From the cell containing the given text, extract its center point as [X, Y] coordinate. 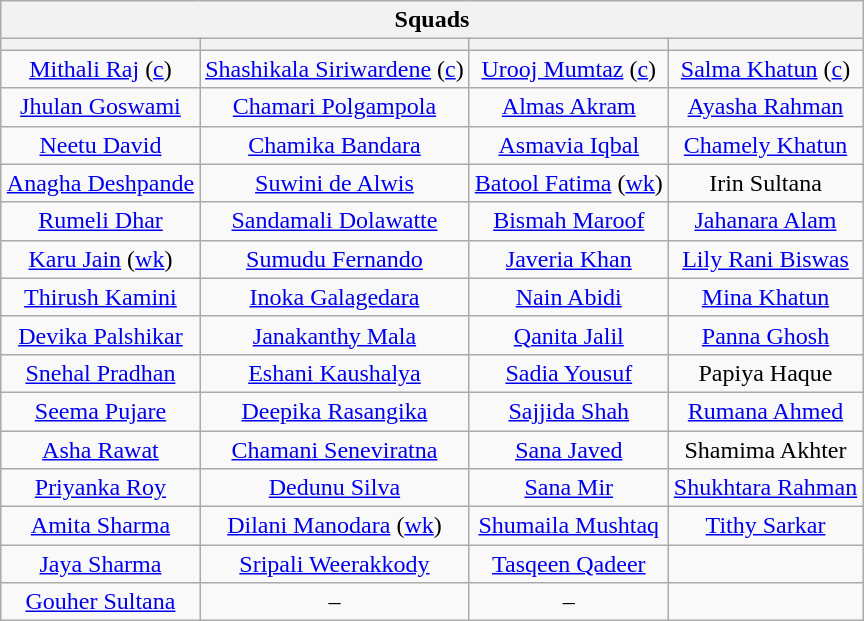
Gouher Sultana [100, 602]
Urooj Mumtaz (c) [568, 69]
Chamari Polgampola [335, 107]
Papiya Haque [765, 373]
Priyanka Roy [100, 488]
Mina Khatun [765, 297]
Bismah Maroof [568, 221]
Shukhtara Rahman [765, 488]
Tasqeen Qadeer [568, 564]
Devika Palshikar [100, 335]
Sajjida Shah [568, 411]
Salma Khatun (c) [765, 69]
Thirush Kamini [100, 297]
Seema Pujare [100, 411]
Shashikala Siriwardene (c) [335, 69]
Suwini de Alwis [335, 183]
Ayasha Rahman [765, 107]
Batool Fatima (wk) [568, 183]
Almas Akram [568, 107]
Dilani Manodara (wk) [335, 526]
Shamima Akhter [765, 449]
Sana Javed [568, 449]
Chamika Bandara [335, 145]
Squads [432, 20]
Amita Sharma [100, 526]
Inoka Galagedara [335, 297]
Tithy Sarkar [765, 526]
Jaya Sharma [100, 564]
Sana Mir [568, 488]
Jhulan Goswami [100, 107]
Qanita Jalil [568, 335]
Janakanthy Mala [335, 335]
Javeria Khan [568, 259]
Chamely Khatun [765, 145]
Asmavia Iqbal [568, 145]
Eshani Kaushalya [335, 373]
Nain Abidi [568, 297]
Neetu David [100, 145]
Shumaila Mushtaq [568, 526]
Sumudu Fernando [335, 259]
Snehal Pradhan [100, 373]
Anagha Deshpande [100, 183]
Lily Rani Biswas [765, 259]
Sadia Yousuf [568, 373]
Sandamali Dolawatte [335, 221]
Panna Ghosh [765, 335]
Mithali Raj (c) [100, 69]
Deepika Rasangika [335, 411]
Asha Rawat [100, 449]
Irin Sultana [765, 183]
Rumana Ahmed [765, 411]
Dedunu Silva [335, 488]
Chamani Seneviratna [335, 449]
Karu Jain (wk) [100, 259]
Jahanara Alam [765, 221]
Sripali Weerakkody [335, 564]
Rumeli Dhar [100, 221]
